Return the (x, y) coordinate for the center point of the cell that contains the specified text.  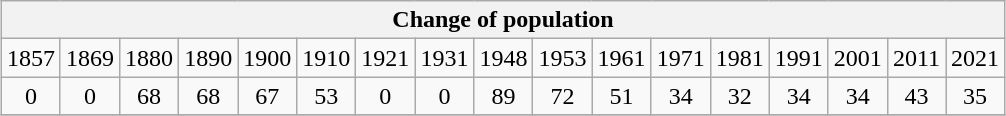
51 (622, 96)
1910 (326, 58)
1991 (798, 58)
1857 (30, 58)
1900 (268, 58)
1921 (386, 58)
1890 (208, 58)
2001 (858, 58)
53 (326, 96)
72 (562, 96)
1869 (90, 58)
1953 (562, 58)
67 (268, 96)
1961 (622, 58)
35 (976, 96)
2011 (916, 58)
1931 (444, 58)
1948 (504, 58)
89 (504, 96)
32 (740, 96)
1981 (740, 58)
1971 (680, 58)
1880 (150, 58)
43 (916, 96)
2021 (976, 58)
Change of population (502, 20)
